Extract the (x, y) coordinate from the center of the cell holding the provided text.  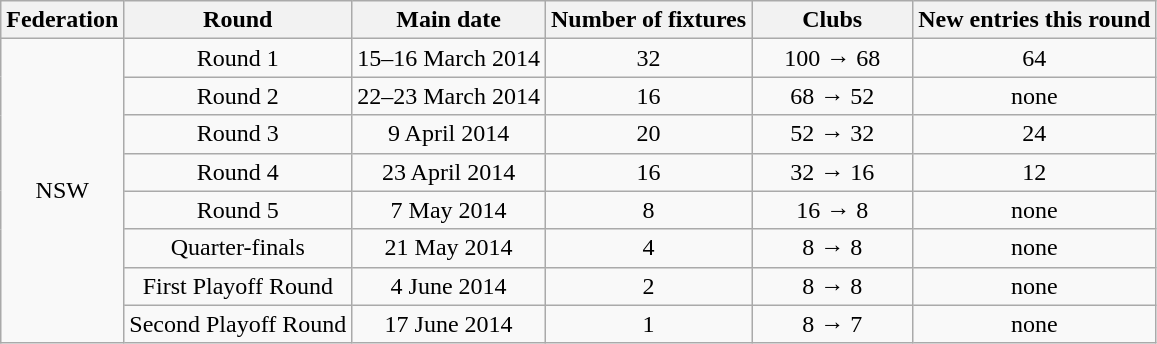
16 → 8 (832, 210)
Number of fixtures (648, 20)
9 April 2014 (449, 134)
Clubs (832, 20)
23 April 2014 (449, 172)
Round 1 (238, 58)
Round (238, 20)
8 (648, 210)
4 (648, 248)
Quarter-finals (238, 248)
20 (648, 134)
52 → 32 (832, 134)
Main date (449, 20)
21 May 2014 (449, 248)
100 → 68 (832, 58)
NSW (62, 191)
Round 2 (238, 96)
24 (1034, 134)
Round 3 (238, 134)
1 (648, 324)
First Playoff Round (238, 286)
68 → 52 (832, 96)
12 (1034, 172)
Round 5 (238, 210)
8 → 7 (832, 324)
Second Playoff Round (238, 324)
32 (648, 58)
Round 4 (238, 172)
17 June 2014 (449, 324)
15–16 March 2014 (449, 58)
7 May 2014 (449, 210)
64 (1034, 58)
32 → 16 (832, 172)
22–23 March 2014 (449, 96)
4 June 2014 (449, 286)
2 (648, 286)
Federation (62, 20)
New entries this round (1034, 20)
